Determine the (x, y) coordinate at the center of the cell enclosing the given text.  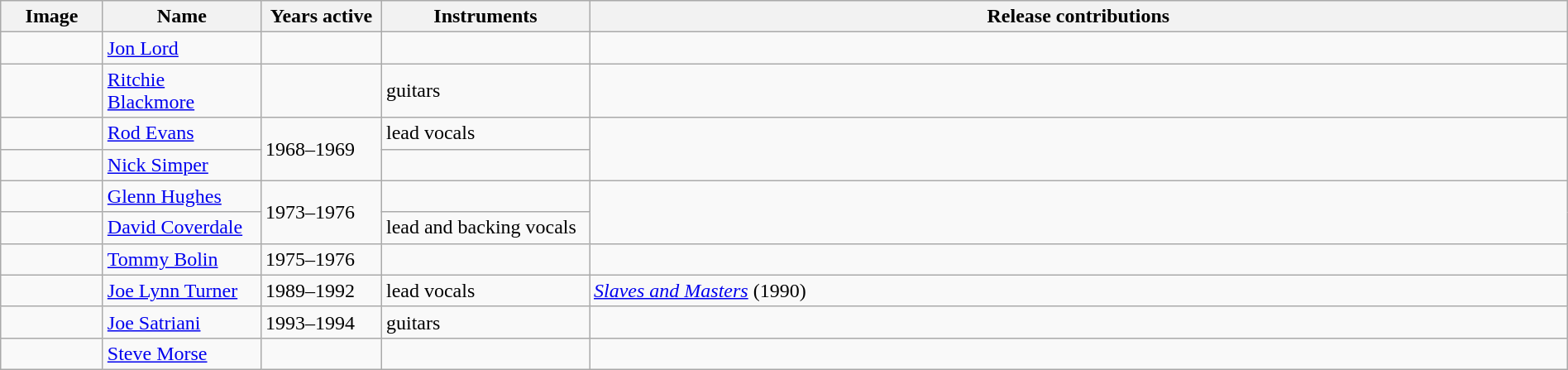
Steve Morse (182, 353)
Nick Simper (182, 165)
Jon Lord (182, 48)
1973–1976 (321, 212)
Years active (321, 17)
1993–1994 (321, 322)
Instruments (485, 17)
1989–1992 (321, 291)
1968–1969 (321, 149)
David Coverdale (182, 228)
1975–1976 (321, 259)
Ritchie Blackmore (182, 91)
Joe Lynn Turner (182, 291)
Glenn Hughes (182, 196)
Release contributions (1078, 17)
Joe Satriani (182, 322)
Tommy Bolin (182, 259)
Slaves and Masters (1990) (1078, 291)
Rod Evans (182, 133)
Image (52, 17)
lead and backing vocals (485, 228)
Name (182, 17)
